Detect which cell encompasses the target text, then output its (x, y) center coordinate. 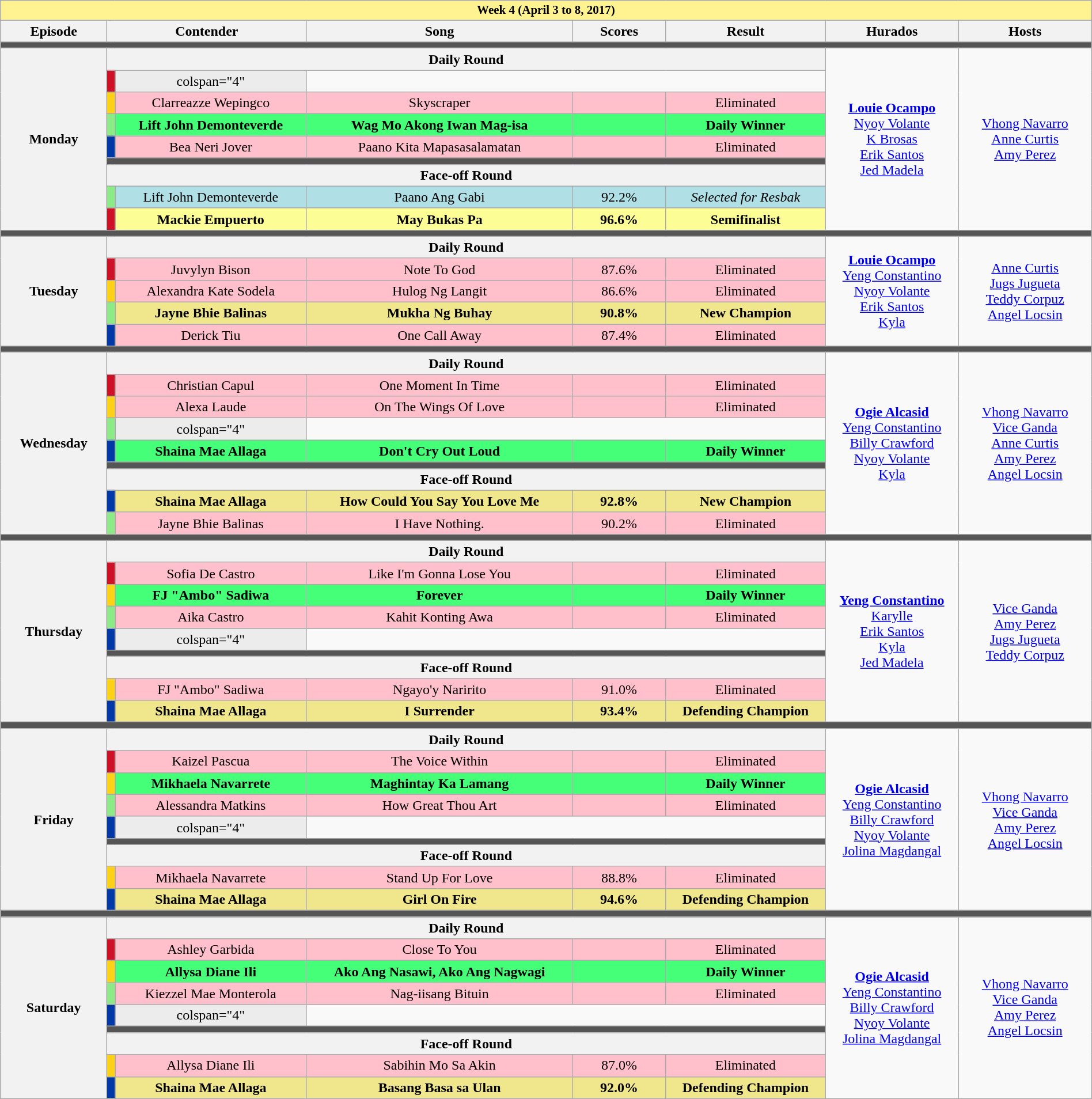
Paano Kita Mapasasalamatan (439, 147)
Derick Tiu (211, 335)
Juvylyn Bison (211, 269)
Friday (54, 820)
Maghintay Ka Lamang (439, 783)
Yeng ConstantinoKarylleErik SantosKylaJed Madela (892, 631)
Girl On Fire (439, 900)
Alessandra Matkins (211, 805)
May Bukas Pa (439, 219)
Stand Up For Love (439, 877)
94.6% (619, 900)
Close To You (439, 950)
Alexandra Kate Sodela (211, 291)
Monday (54, 139)
Ashley Garbida (211, 950)
Hurados (892, 31)
86.6% (619, 291)
92.0% (619, 1087)
Song (439, 31)
Selected for Resbak (745, 197)
Mukha Ng Buhay (439, 313)
How Could You Say You Love Me (439, 501)
88.8% (619, 877)
Aika Castro (211, 617)
92.8% (619, 501)
Paano Ang Gabi (439, 197)
Hulog Ng Langit (439, 291)
Nag-iisang Bituin (439, 994)
Thursday (54, 631)
One Call Away (439, 335)
Kiezzel Mae Monterola (211, 994)
Saturday (54, 1008)
Vhong NavarroAnne CurtisAmy Perez (1025, 139)
Tuesday (54, 291)
Sofia De Castro (211, 573)
Wag Mo Akong Iwan Mag-isa (439, 125)
Vhong NavarroVice GandaAnne CurtisAmy PerezAngel Locsin (1025, 444)
Louie OcampoYeng ConstantinoNyoy VolanteErik SantosKyla (892, 291)
91.0% (619, 689)
Don't Cry Out Loud (439, 451)
87.6% (619, 269)
90.8% (619, 313)
Mackie Empuerto (211, 219)
Christian Capul (211, 385)
Alexa Laude (211, 407)
92.2% (619, 197)
Result (745, 31)
93.4% (619, 711)
Sabihin Mo Sa Akin (439, 1066)
I Have Nothing. (439, 523)
Ako Ang Nasawi, Ako Ang Nagwagi (439, 972)
Ogie AlcasidYeng ConstantinoBilly CrawfordNyoy VolanteKyla (892, 444)
Episode (54, 31)
Scores (619, 31)
Note To God (439, 269)
90.2% (619, 523)
87.0% (619, 1066)
Vice GandaAmy PerezJugs JuguetaTeddy Corpuz (1025, 631)
Forever (439, 596)
Contender (207, 31)
Louie OcampoNyoy VolanteK BrosasErik SantosJed Madela (892, 139)
Skyscraper (439, 103)
Anne CurtisJugs JuguetaTeddy CorpuzAngel Locsin (1025, 291)
Basang Basa sa Ulan (439, 1087)
Kaizel Pascua (211, 761)
On The Wings Of Love (439, 407)
Hosts (1025, 31)
Bea Neri Jover (211, 147)
Ngayo'y Naririto (439, 689)
I Surrender (439, 711)
Kahit Konting Awa (439, 617)
Like I'm Gonna Lose You (439, 573)
How Great Thou Art (439, 805)
96.6% (619, 219)
One Moment In Time (439, 385)
Semifinalist (745, 219)
87.4% (619, 335)
The Voice Within (439, 761)
Week 4 (April 3 to 8, 2017) (546, 10)
Clarreazze Wepingco (211, 103)
Wednesday (54, 444)
